Locate the cell with the specified text and output its [x, y] center coordinate. 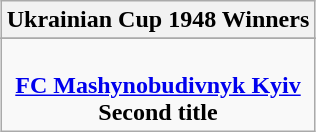
FC Mashynobudivnyk KyivSecond title [158, 85]
Ukrainian Cup 1948 Winners [158, 20]
